Scan for the cell matching the given text and deliver its [X, Y] coordinate at center. 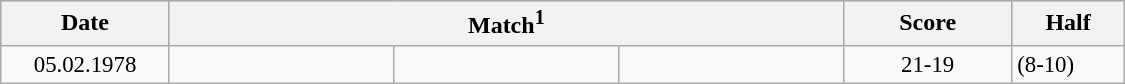
Date [86, 24]
05.02.1978 [86, 64]
(8-10) [1068, 64]
Half [1068, 24]
21-19 [928, 64]
Score [928, 24]
Match1 [506, 24]
